Identify which cell holds the provided text, then report its (X, Y) central coordinate. 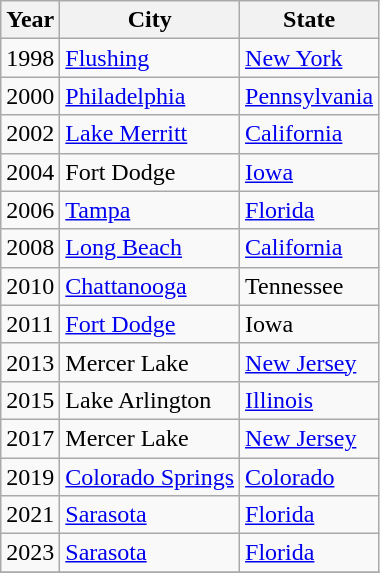
Lake Merritt (150, 134)
2010 (30, 286)
2002 (30, 134)
Long Beach (150, 248)
City (150, 20)
2021 (30, 515)
2006 (30, 210)
Lake Arlington (150, 400)
2019 (30, 477)
2011 (30, 324)
Pennsylvania (310, 96)
Philadelphia (150, 96)
2013 (30, 362)
New York (310, 58)
Year (30, 20)
Tampa (150, 210)
Illinois (310, 400)
Colorado Springs (150, 477)
Tennessee (310, 286)
Flushing (150, 58)
Chattanooga (150, 286)
2004 (30, 172)
2008 (30, 248)
2000 (30, 96)
2015 (30, 400)
1998 (30, 58)
Colorado (310, 477)
2023 (30, 553)
State (310, 20)
2017 (30, 438)
